Find where the given text appears and provide that cell's center as (x, y) coordinate. 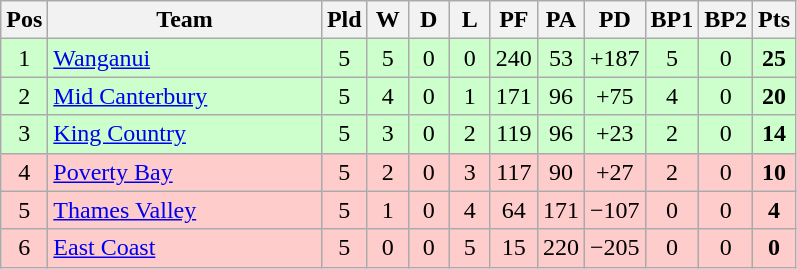
Pld (344, 20)
East Coast (185, 248)
PF (514, 20)
−107 (614, 210)
117 (514, 172)
10 (774, 172)
+23 (614, 134)
PA (560, 20)
D (428, 20)
Team (185, 20)
90 (560, 172)
25 (774, 58)
+187 (614, 58)
−205 (614, 248)
King Country (185, 134)
6 (24, 248)
BP2 (726, 20)
Mid Canterbury (185, 96)
Thames Valley (185, 210)
Pos (24, 20)
Pts (774, 20)
20 (774, 96)
14 (774, 134)
BP1 (672, 20)
53 (560, 58)
+27 (614, 172)
PD (614, 20)
15 (514, 248)
L (470, 20)
64 (514, 210)
240 (514, 58)
Poverty Bay (185, 172)
220 (560, 248)
119 (514, 134)
W (388, 20)
Wanganui (185, 58)
+75 (614, 96)
